Extract the (x, y) coordinate from the center of the cell holding the provided text.  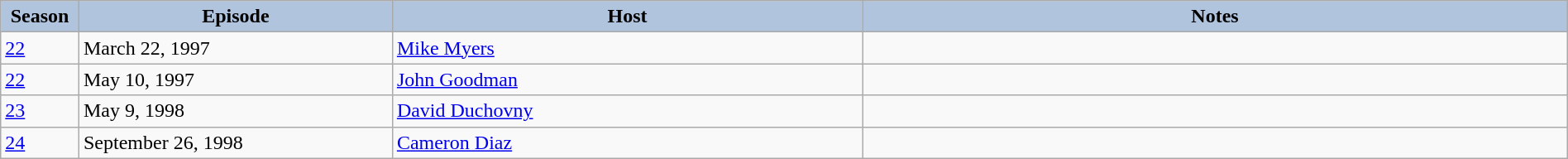
23 (40, 111)
Notes (1216, 17)
24 (40, 142)
Season (40, 17)
Mike Myers (627, 48)
September 26, 1998 (235, 142)
May 10, 1997 (235, 79)
David Duchovny (627, 111)
Host (627, 17)
John Goodman (627, 79)
March 22, 1997 (235, 48)
May 9, 1998 (235, 111)
Episode (235, 17)
Cameron Diaz (627, 142)
